Provide the [x, y] coordinate of the cell's center where the given text is located.  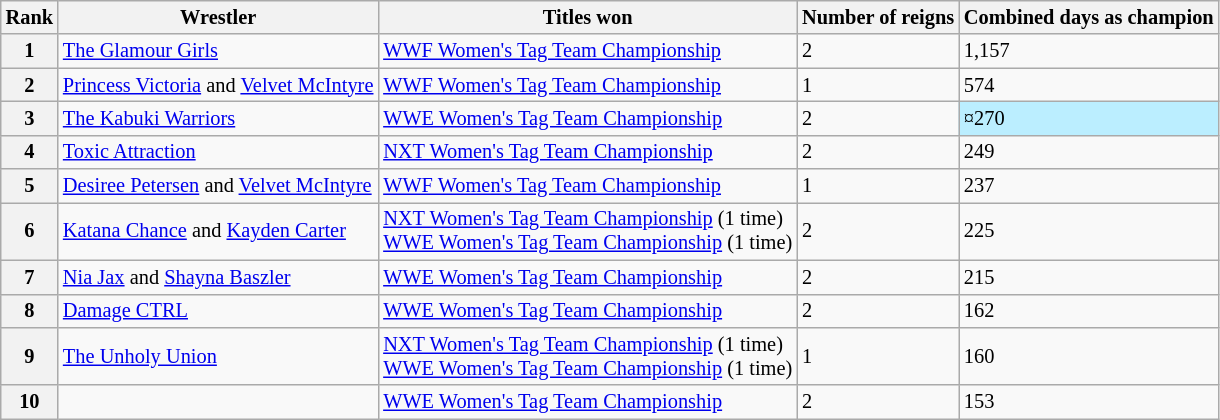
The Kabuki Warriors [218, 118]
225 [1089, 231]
Damage CTRL [218, 311]
Wrestler [218, 17]
237 [1089, 186]
Princess Victoria and Velvet McIntyre [218, 85]
4 [30, 152]
160 [1089, 356]
Katana Chance and Kayden Carter [218, 231]
Rank [30, 17]
Desiree Petersen and Velvet McIntyre [218, 186]
3 [30, 118]
5 [30, 186]
8 [30, 311]
¤270 [1089, 118]
Combined days as champion [1089, 17]
9 [30, 356]
Toxic Attraction [218, 152]
10 [30, 402]
Nia Jax and Shayna Baszler [218, 277]
6 [30, 231]
The Glamour Girls [218, 51]
153 [1089, 402]
162 [1089, 311]
Titles won [588, 17]
The Unholy Union [218, 356]
249 [1089, 152]
574 [1089, 85]
7 [30, 277]
215 [1089, 277]
Number of reigns [878, 17]
NXT Women's Tag Team Championship [588, 152]
1,157 [1089, 51]
